Identify which cell holds the provided text, then report its (X, Y) central coordinate. 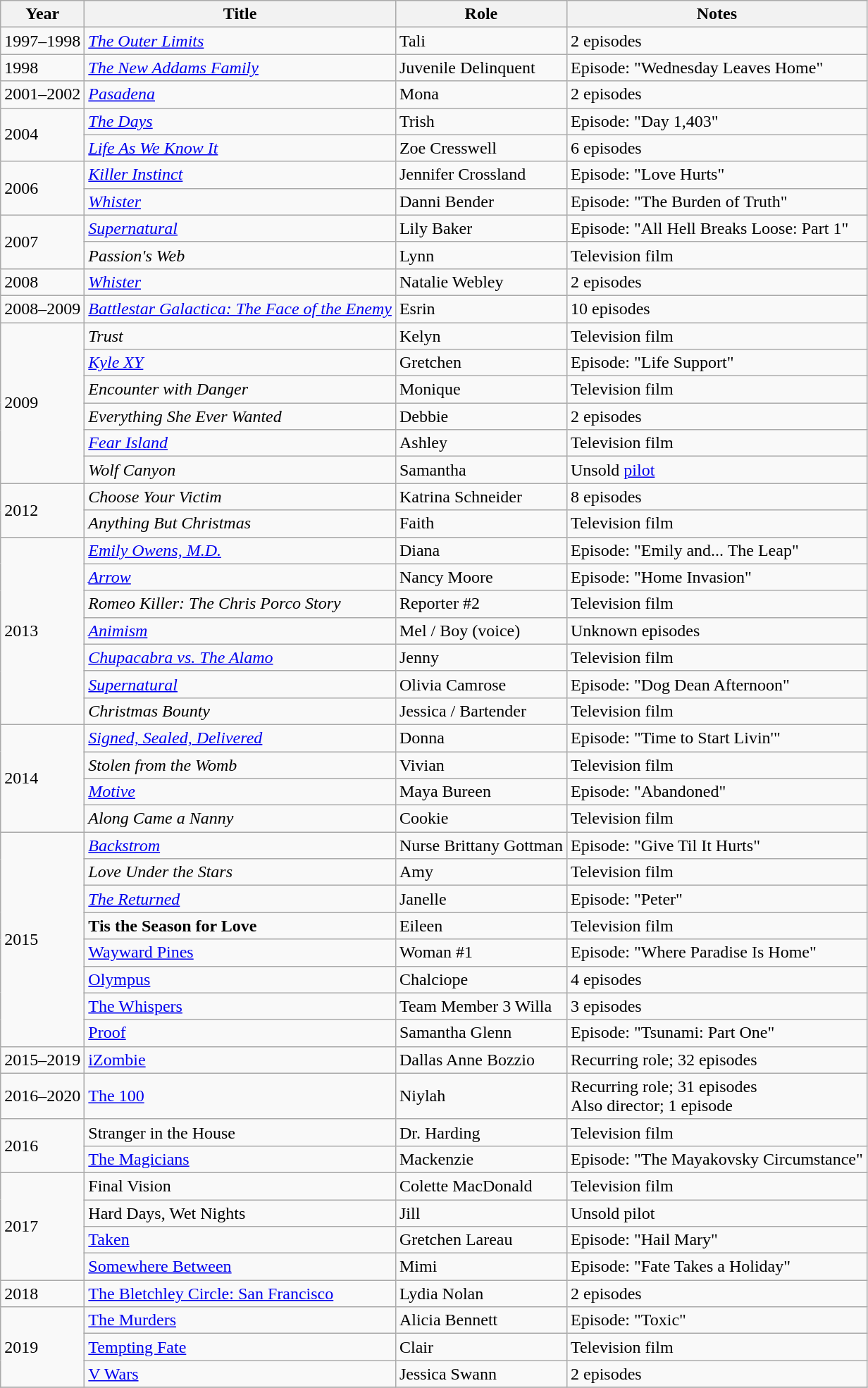
Episode: "All Hell Breaks Loose: Part 1" (717, 228)
2016–2020 (42, 1096)
Episode: "Wednesday Leaves Home" (717, 68)
Gretchen (480, 363)
Trust (240, 336)
Chalciope (480, 979)
10 episodes (717, 309)
Dallas Anne Bozzio (480, 1060)
Juvenile Delinquent (480, 68)
The Days (240, 121)
Vivian (480, 764)
Taken (240, 1240)
Anything But Christmas (240, 523)
Wayward Pines (240, 953)
Lynn (480, 255)
Woman #1 (480, 953)
1997–1998 (42, 41)
Episode: "Tsunami: Part One" (717, 1033)
Somewhere Between (240, 1267)
2008–2009 (42, 309)
2007 (42, 242)
Reporter #2 (480, 604)
V Wars (240, 1374)
Life As We Know It (240, 148)
Jill (480, 1213)
Dr. Harding (480, 1132)
Katrina Schneider (480, 497)
Niylah (480, 1096)
2009 (42, 403)
The Outer Limits (240, 41)
Kyle XY (240, 363)
Samantha (480, 470)
Amy (480, 872)
2019 (42, 1347)
2012 (42, 510)
Tempting Fate (240, 1347)
2013 (42, 631)
Alicia Bennett (480, 1320)
Gretchen Lareau (480, 1240)
Wolf Canyon (240, 470)
Encounter with Danger (240, 390)
Nancy Moore (480, 577)
Donna (480, 738)
Olivia Camrose (480, 684)
Mackenzie (480, 1159)
Episode: "Where Paradise Is Home" (717, 953)
Zoe Cresswell (480, 148)
Year (42, 14)
Role (480, 14)
Notes (717, 14)
Trish (480, 121)
2015 (42, 939)
Episode: "Fate Takes a Holiday" (717, 1267)
Mel / Boy (voice) (480, 631)
Jessica / Bartender (480, 711)
2006 (42, 188)
Backstrom (240, 845)
Maya Bureen (480, 792)
The Magicians (240, 1159)
2015–2019 (42, 1060)
Ashley (480, 443)
Jessica Swann (480, 1374)
Debbie (480, 416)
Animism (240, 631)
The Returned (240, 899)
Colette MacDonald (480, 1186)
Episode: "Hail Mary" (717, 1240)
Tis the Season for Love (240, 926)
Christmas Bounty (240, 711)
Team Member 3 Willa (480, 1006)
Final Vision (240, 1186)
Proof (240, 1033)
Episode: "Emily and... The Leap" (717, 550)
Episode: "The Burden of Truth" (717, 202)
6 episodes (717, 148)
Danni Bender (480, 202)
Title (240, 14)
The 100 (240, 1096)
2017 (42, 1226)
Episode: "Life Support" (717, 363)
2018 (42, 1294)
Motive (240, 792)
Episode: "Day 1,403" (717, 121)
2004 (42, 135)
2014 (42, 778)
Episode: "Peter" (717, 899)
Jennifer Crossland (480, 175)
Janelle (480, 899)
4 episodes (717, 979)
Eileen (480, 926)
Fear Island (240, 443)
3 episodes (717, 1006)
Battlestar Galactica: The Face of the Enemy (240, 309)
8 episodes (717, 497)
Faith (480, 523)
Episode: "Dog Dean Afternoon" (717, 684)
Mona (480, 94)
The Whispers (240, 1006)
Unknown episodes (717, 631)
Stolen from the Womb (240, 764)
2008 (42, 282)
Everything She Ever Wanted (240, 416)
Samantha Glenn (480, 1033)
Kelyn (480, 336)
Episode: "Give Til It Hurts" (717, 845)
Episode: "Toxic" (717, 1320)
Recurring role; 31 episodesAlso director; 1 episode (717, 1096)
Choose Your Victim (240, 497)
The New Addams Family (240, 68)
Episode: "Love Hurts" (717, 175)
Hard Days, Wet Nights (240, 1213)
2016 (42, 1146)
The Bletchley Circle: San Francisco (240, 1294)
Lydia Nolan (480, 1294)
Nurse Brittany Gottman (480, 845)
Lily Baker (480, 228)
The Murders (240, 1320)
Mimi (480, 1267)
Episode: "The Mayakovsky Circumstance" (717, 1159)
Arrow (240, 577)
Olympus (240, 979)
Love Under the Stars (240, 872)
1998 (42, 68)
Clair (480, 1347)
2001–2002 (42, 94)
Cookie (480, 819)
Pasadena (240, 94)
Recurring role; 32 episodes (717, 1060)
Passion's Web (240, 255)
Tali (480, 41)
Killer Instinct (240, 175)
Signed, Sealed, Delivered (240, 738)
Stranger in the House (240, 1132)
Natalie Webley (480, 282)
Episode: "Home Invasion" (717, 577)
Esrin (480, 309)
Along Came a Nanny (240, 819)
Chupacabra vs. The Alamo (240, 657)
Episode: "Time to Start Livin'" (717, 738)
Romeo Killer: The Chris Porco Story (240, 604)
Diana (480, 550)
Jenny (480, 657)
iZombie (240, 1060)
Episode: "Abandoned" (717, 792)
Emily Owens, M.D. (240, 550)
Monique (480, 390)
